Locate the cell with the specified text and output its (x, y) center coordinate. 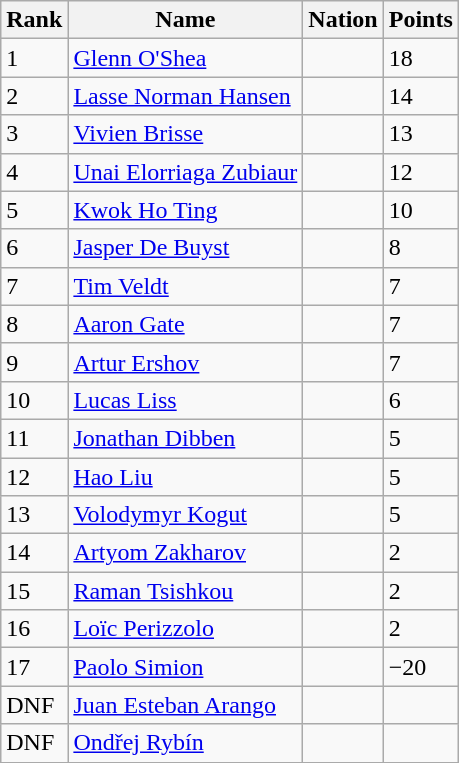
9 (34, 362)
Lucas Liss (186, 400)
Jonathan Dibben (186, 438)
Artur Ershov (186, 362)
Unai Elorriaga Zubiaur (186, 172)
17 (34, 667)
Raman Tsishkou (186, 591)
Ondřej Rybín (186, 743)
Vivien Brisse (186, 134)
18 (420, 58)
3 (34, 134)
Loïc Perizzolo (186, 629)
Nation (343, 20)
Glenn O'Shea (186, 58)
−20 (420, 667)
Points (420, 20)
Kwok Ho Ting (186, 210)
Jasper De Buyst (186, 248)
Aaron Gate (186, 324)
Volodymyr Kogut (186, 515)
11 (34, 438)
4 (34, 172)
1 (34, 58)
15 (34, 591)
Hao Liu (186, 477)
Paolo Simion (186, 667)
Juan Esteban Arango (186, 705)
Rank (34, 20)
Tim Veldt (186, 286)
Artyom Zakharov (186, 553)
Lasse Norman Hansen (186, 96)
Name (186, 20)
16 (34, 629)
